Provide the (x, y) coordinate of the cell's center where the given text is located.  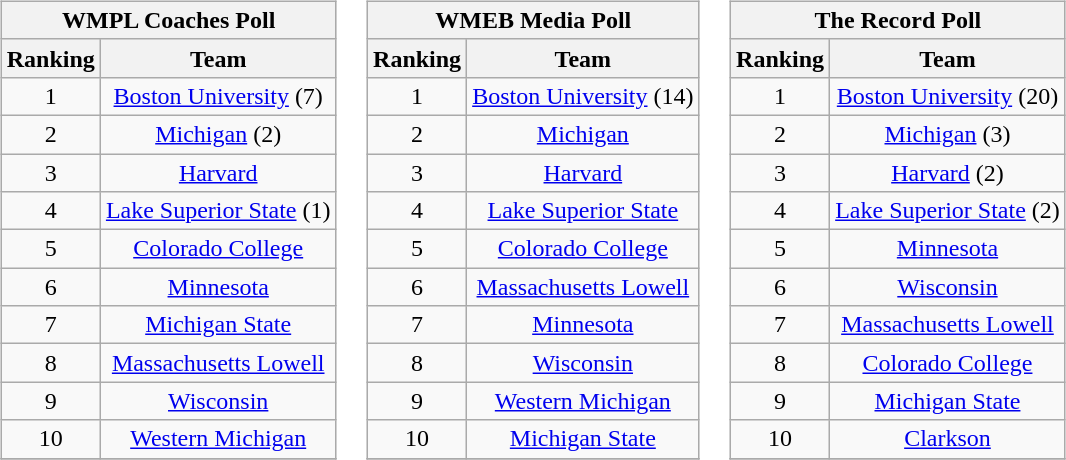
Michigan (2) (218, 134)
Lake Superior State (2) (948, 211)
WMPL Coaches Poll (168, 20)
Boston University (20) (948, 96)
Michigan (583, 134)
WMEB Media Poll (534, 20)
Boston University (14) (583, 96)
Harvard (2) (948, 173)
Lake Superior State (583, 211)
The Record Poll (898, 20)
Michigan (3) (948, 134)
Clarkson (948, 439)
Boston University (7) (218, 96)
Lake Superior State (1) (218, 211)
